Return the [x, y] coordinate for the center point of the cell that contains the specified text.  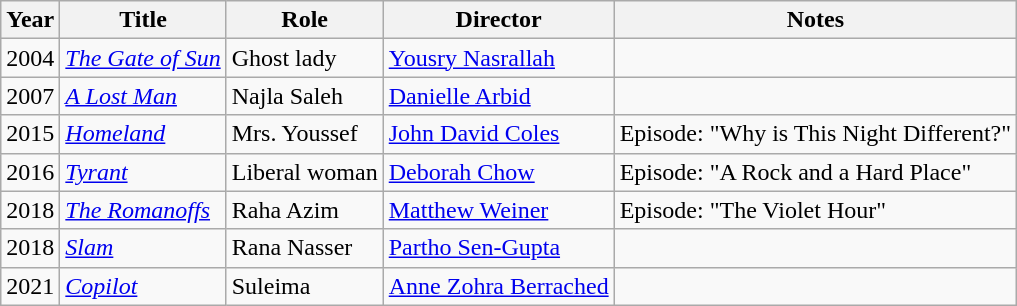
Notes [815, 20]
Yousry Nasrallah [498, 58]
Director [498, 20]
Suleima [304, 286]
Raha Azim [304, 210]
Title [143, 20]
Year [30, 20]
2007 [30, 96]
Najla Saleh [304, 96]
Copilot [143, 286]
2015 [30, 134]
2021 [30, 286]
Role [304, 20]
Slam [143, 248]
Danielle Arbid [498, 96]
John David Coles [498, 134]
Anne Zohra Berrached [498, 286]
Tyrant [143, 172]
The Romanoffs [143, 210]
Mrs. Youssef [304, 134]
Partho Sen-Gupta [498, 248]
Episode: "The Violet Hour" [815, 210]
Episode: "Why is This Night Different?" [815, 134]
Rana Nasser [304, 248]
Liberal woman [304, 172]
The Gate of Sun [143, 58]
2016 [30, 172]
2004 [30, 58]
Homeland [143, 134]
Deborah Chow [498, 172]
Episode: "A Rock and a Hard Place" [815, 172]
Matthew Weiner [498, 210]
A Lost Man [143, 96]
Ghost lady [304, 58]
